Extract the (X, Y) coordinate from the center of the cell holding the provided text.  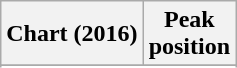
Chart (2016) (72, 34)
Peak position (189, 34)
